Determine the [x, y] coordinate at the center of the cell enclosing the given text.  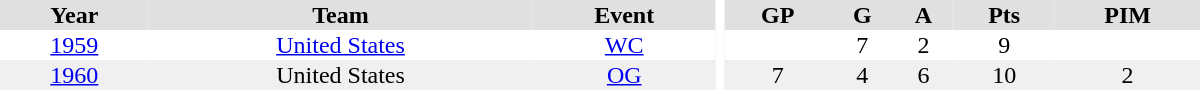
OG [624, 75]
1960 [74, 75]
10 [1004, 75]
PIM [1128, 15]
Event [624, 15]
WC [624, 45]
9 [1004, 45]
A [924, 15]
Year [74, 15]
1959 [74, 45]
Team [341, 15]
Pts [1004, 15]
GP [778, 15]
6 [924, 75]
4 [862, 75]
G [862, 15]
